Identify which cell holds the provided text, then report its [x, y] central coordinate. 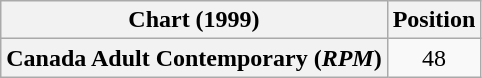
48 [434, 58]
Chart (1999) [194, 20]
Canada Adult Contemporary (RPM) [194, 58]
Position [434, 20]
